From the cell containing the given text, extract its center point as [x, y] coordinate. 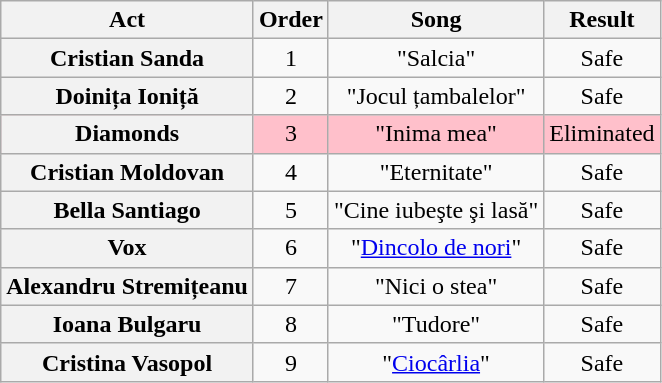
Vox [128, 248]
7 [290, 286]
Cristina Vasopol [128, 362]
"Eternitate" [436, 172]
Bella Santiago [128, 210]
Act [128, 20]
8 [290, 324]
"Dincolo de nori" [436, 248]
Order [290, 20]
"Cine iubeşte şi lasă" [436, 210]
6 [290, 248]
4 [290, 172]
"Tudore" [436, 324]
Eliminated [602, 134]
Cristian Moldovan [128, 172]
"Inima mea" [436, 134]
Result [602, 20]
Doinița Ioniță [128, 96]
Diamonds [128, 134]
"Ciocârlia" [436, 362]
"Nici o stea" [436, 286]
3 [290, 134]
"Salcia" [436, 58]
Ioana Bulgaru [128, 324]
Alexandru Stremițeanu [128, 286]
Song [436, 20]
2 [290, 96]
"Jocul țambalelor" [436, 96]
5 [290, 210]
1 [290, 58]
9 [290, 362]
Cristian Sanda [128, 58]
